Search for the cell housing the specified text and yield its (X, Y) center coordinate. 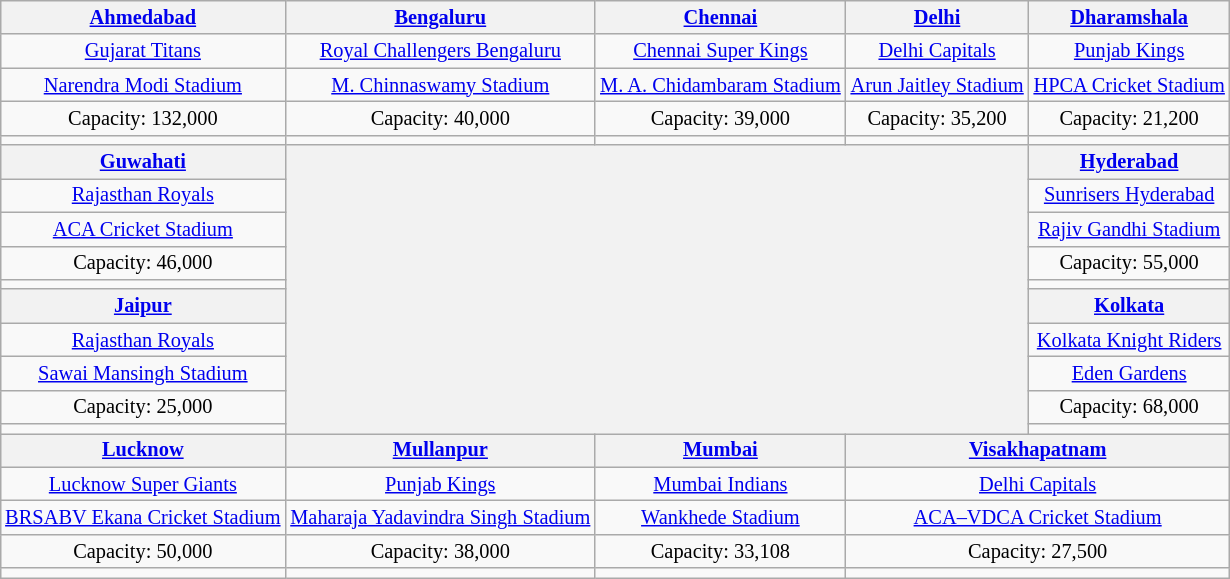
Eden Gardens (1130, 374)
Capacity: 50,000 (142, 552)
Capacity: 39,000 (720, 119)
Delhi (938, 18)
Chennai (720, 18)
Maharaja Yadavindra Singh Stadium (440, 518)
Mullanpur (440, 451)
Narendra Modi Stadium (142, 85)
Capacity: 33,108 (720, 552)
Wankhede Stadium (720, 518)
Ahmedabad (142, 18)
Capacity: 35,200 (938, 119)
Gujarat Titans (142, 51)
Kolkata Knight Riders (1130, 340)
BRSABV Ekana Cricket Stadium (142, 518)
Dharamshala (1130, 18)
ACA–VDCA Cricket Stadium (1038, 518)
Mumbai Indians (720, 484)
Sunrisers Hyderabad (1130, 196)
Kolkata (1130, 306)
Capacity: 40,000 (440, 119)
Capacity: 55,000 (1130, 263)
Mumbai (720, 451)
HPCA Cricket Stadium (1130, 85)
Hyderabad (1130, 162)
Capacity: 27,500 (1038, 552)
Capacity: 68,000 (1130, 407)
Arun Jaitley Stadium (938, 85)
Chennai Super Kings (720, 51)
Jaipur (142, 306)
Sawai Mansingh Stadium (142, 374)
Lucknow Super Giants (142, 484)
Lucknow (142, 451)
Capacity: 25,000 (142, 407)
Capacity: 21,200 (1130, 119)
Capacity: 46,000 (142, 263)
Guwahati (142, 162)
Royal Challengers Bengaluru (440, 51)
Rajiv Gandhi Stadium (1130, 229)
M. A. Chidambaram Stadium (720, 85)
Capacity: 132,000 (142, 119)
M. Chinnaswamy Stadium (440, 85)
Visakhapatnam (1038, 451)
ACA Cricket Stadium (142, 229)
Capacity: 38,000 (440, 552)
Bengaluru (440, 18)
